Find where the given text appears and provide that cell's center as [X, Y] coordinate. 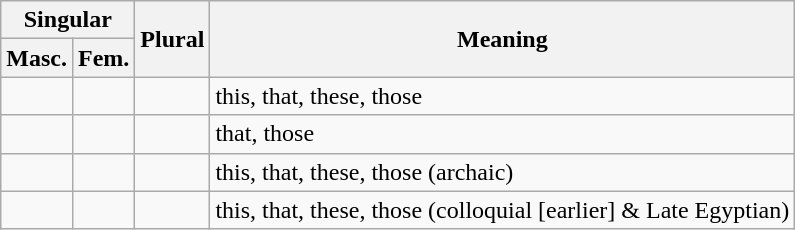
Fem. [103, 58]
this, that, these, those [502, 96]
this, that, these, those (archaic) [502, 172]
Masc. [37, 58]
that, those [502, 134]
Plural [172, 39]
Meaning [502, 39]
Singular [68, 20]
this, that, these, those (colloquial [earlier] & Late Egyptian) [502, 210]
